Detect which cell encompasses the target text, then output its [X, Y] center coordinate. 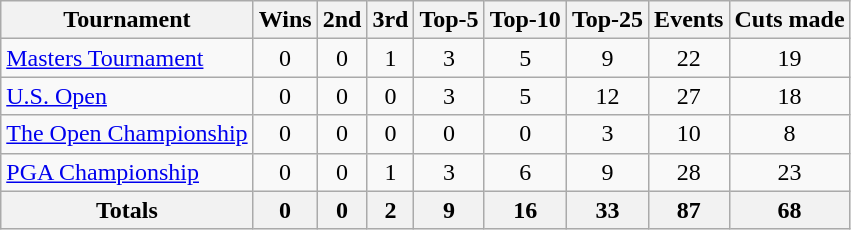
3rd [390, 20]
28 [689, 172]
87 [689, 210]
19 [790, 58]
68 [790, 210]
U.S. Open [127, 96]
Tournament [127, 20]
2 [390, 210]
12 [607, 96]
PGA Championship [127, 172]
23 [790, 172]
Masters Tournament [127, 58]
Top-5 [449, 20]
Events [689, 20]
22 [689, 58]
The Open Championship [127, 134]
Top-10 [525, 20]
8 [790, 134]
Top-25 [607, 20]
18 [790, 96]
27 [689, 96]
16 [525, 210]
Cuts made [790, 20]
Wins [285, 20]
10 [689, 134]
6 [525, 172]
Totals [127, 210]
33 [607, 210]
2nd [342, 20]
